For the text-containing cell, return its midpoint in [x, y] coordinate format. 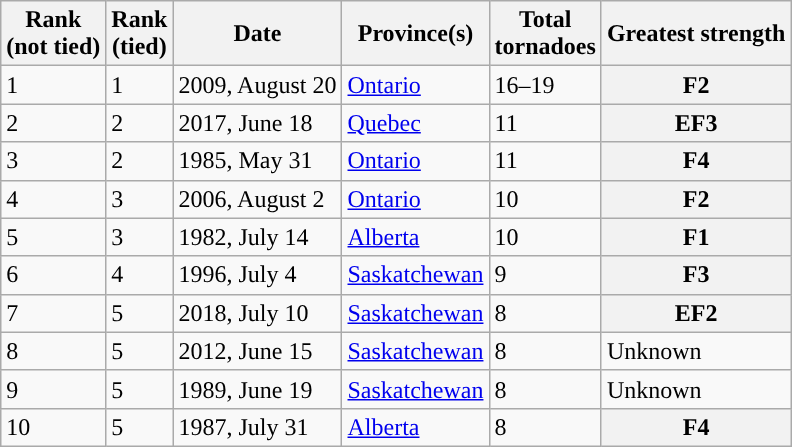
1996, July 4 [258, 275]
1985, May 31 [258, 161]
1987, July 31 [258, 427]
Date [258, 34]
1989, June 19 [258, 389]
Rank(tied) [140, 34]
Totaltornadoes [545, 34]
2017, June 18 [258, 123]
Province(s) [416, 34]
16–19 [545, 85]
F1 [696, 237]
2006, August 2 [258, 199]
Quebec [416, 123]
2018, July 10 [258, 313]
1982, July 14 [258, 237]
EF2 [696, 313]
Rank(not tied) [54, 34]
2009, August 20 [258, 85]
7 [54, 313]
EF3 [696, 123]
6 [54, 275]
F3 [696, 275]
Greatest strength [696, 34]
2012, June 15 [258, 351]
